Scan for the cell matching the given text and deliver its (X, Y) coordinate at center. 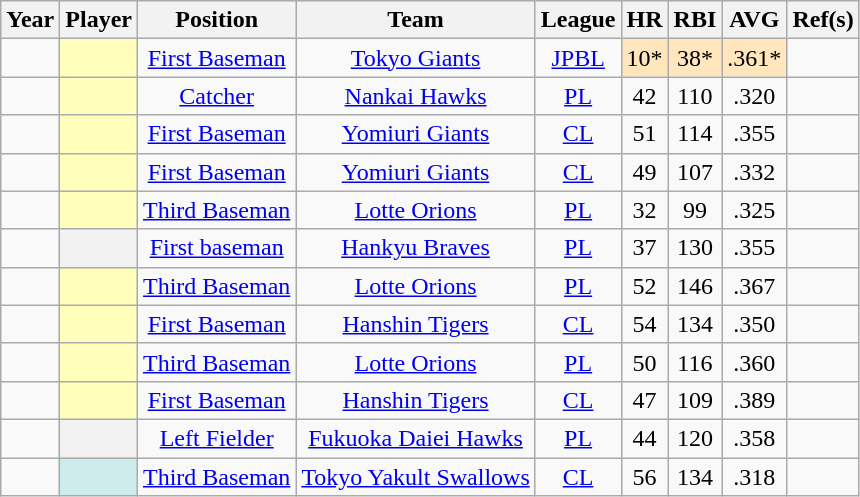
110 (695, 96)
Left Fielder (216, 438)
.318 (754, 477)
51 (644, 134)
Tokyo Giants (416, 58)
.320 (754, 96)
Tokyo Yakult Swallows (416, 477)
42 (644, 96)
32 (644, 210)
Nankai Hawks (416, 96)
Ref(s) (823, 20)
114 (695, 134)
League (578, 20)
First baseman (216, 248)
HR (644, 20)
Year (30, 20)
JPBL (578, 58)
AVG (754, 20)
54 (644, 324)
Catcher (216, 96)
44 (644, 438)
130 (695, 248)
Team (416, 20)
Position (216, 20)
38* (695, 58)
.361* (754, 58)
99 (695, 210)
52 (644, 286)
47 (644, 400)
109 (695, 400)
37 (644, 248)
56 (644, 477)
.325 (754, 210)
10* (644, 58)
Hankyu Braves (416, 248)
49 (644, 172)
Fukuoka Daiei Hawks (416, 438)
Player (99, 20)
116 (695, 362)
.350 (754, 324)
.389 (754, 400)
.367 (754, 286)
.332 (754, 172)
.360 (754, 362)
146 (695, 286)
50 (644, 362)
RBI (695, 20)
120 (695, 438)
107 (695, 172)
.358 (754, 438)
